Determine the (x, y) coordinate at the center of the cell enclosing the given text.  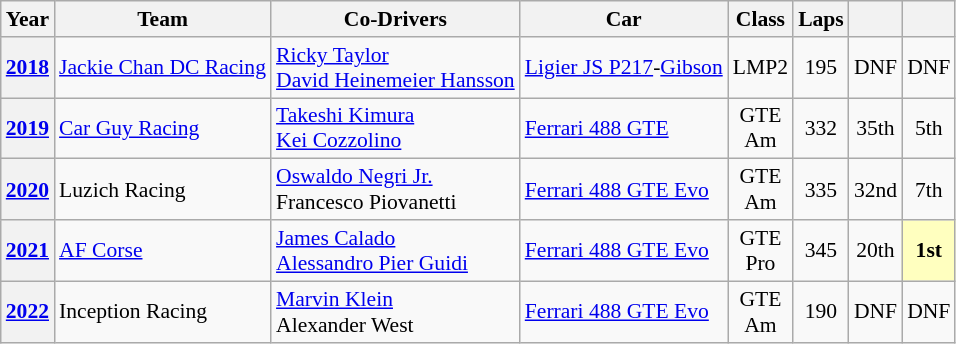
7th (928, 190)
Class (760, 19)
345 (821, 250)
335 (821, 190)
1st (928, 250)
Co-Drivers (396, 19)
Car Guy Racing (162, 128)
Laps (821, 19)
Takeshi Kimura Kei Cozzolino (396, 128)
AF Corse (162, 250)
2022 (28, 312)
20th (876, 250)
195 (821, 68)
Ligier JS P217-Gibson (624, 68)
Ricky Taylor David Heinemeier Hansson (396, 68)
190 (821, 312)
Luzich Racing (162, 190)
Team (162, 19)
32nd (876, 190)
2018 (28, 68)
Year (28, 19)
Jackie Chan DC Racing (162, 68)
332 (821, 128)
GTEPro (760, 250)
Oswaldo Negri Jr. Francesco Piovanetti (396, 190)
LMP2 (760, 68)
Ferrari 488 GTE (624, 128)
Marvin Klein Alexander West (396, 312)
35th (876, 128)
Inception Racing (162, 312)
2020 (28, 190)
2019 (28, 128)
James Calado Alessandro Pier Guidi (396, 250)
2021 (28, 250)
Car (624, 19)
5th (928, 128)
